Provide the (X, Y) coordinate of the cell's center where the given text is located.  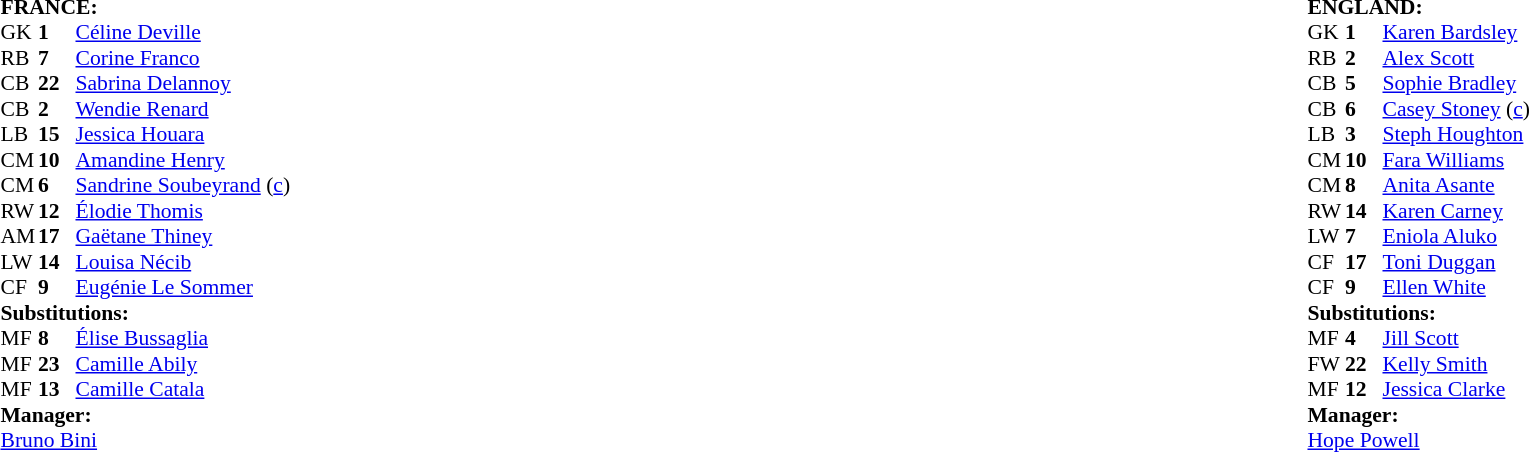
Steph Houghton (1456, 135)
Louisa Nécib (184, 262)
Jill Scott (1456, 339)
13 (57, 389)
Jessica Houara (184, 135)
Jessica Clarke (1456, 389)
Sandrine Soubeyrand (c) (184, 185)
Eniola Aluko (1456, 237)
Toni Duggan (1456, 262)
Casey Stoney (c) (1456, 109)
3 (1364, 135)
Céline Deville (184, 33)
Kelly Smith (1456, 364)
Karen Bardsley (1456, 33)
4 (1364, 339)
Ellen White (1456, 287)
Élise Bussaglia (184, 339)
Wendie Renard (184, 109)
Fara Williams (1456, 160)
5 (1364, 83)
Alex Scott (1456, 58)
Sabrina Delannoy (184, 83)
Corine Franco (184, 58)
Camille Catala (184, 389)
Karen Carney (1456, 211)
FW (1326, 364)
Eugénie Le Sommer (184, 287)
Amandine Henry (184, 160)
AM (19, 237)
15 (57, 135)
Gaëtane Thiney (184, 237)
Sophie Bradley (1456, 83)
Camille Abily (184, 364)
Anita Asante (1456, 185)
Élodie Thomis (184, 211)
23 (57, 364)
